Identify which cell holds the provided text, then report its (x, y) central coordinate. 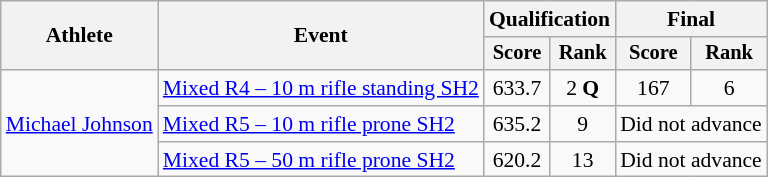
Athlete (80, 36)
6 (728, 88)
9 (582, 124)
Michael Johnson (80, 124)
167 (653, 88)
Did not advance (691, 124)
633.7 (517, 88)
2 Q (582, 88)
Mixed R4 – 10 m rifle standing SH2 (321, 88)
Event (321, 36)
Mixed R5 – 10 m rifle prone SH2 (321, 124)
Qualification (550, 19)
Final (691, 19)
635.2 (517, 124)
